Output the (x, y) coordinate of the center of the cell containing the given text.  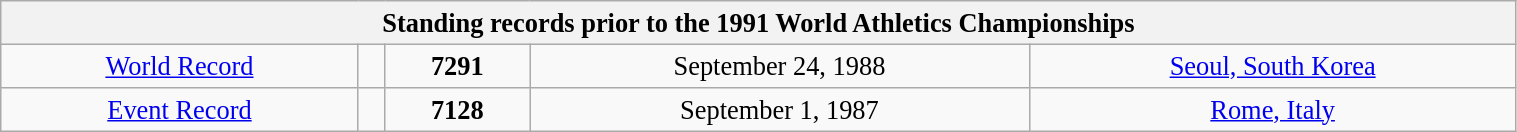
Seoul, South Korea (1272, 66)
September 24, 1988 (780, 66)
7291 (458, 66)
Rome, Italy (1272, 109)
Event Record (180, 109)
7128 (458, 109)
September 1, 1987 (780, 109)
World Record (180, 66)
Standing records prior to the 1991 World Athletics Championships (758, 22)
